Detect which cell encompasses the target text, then output its [X, Y] center coordinate. 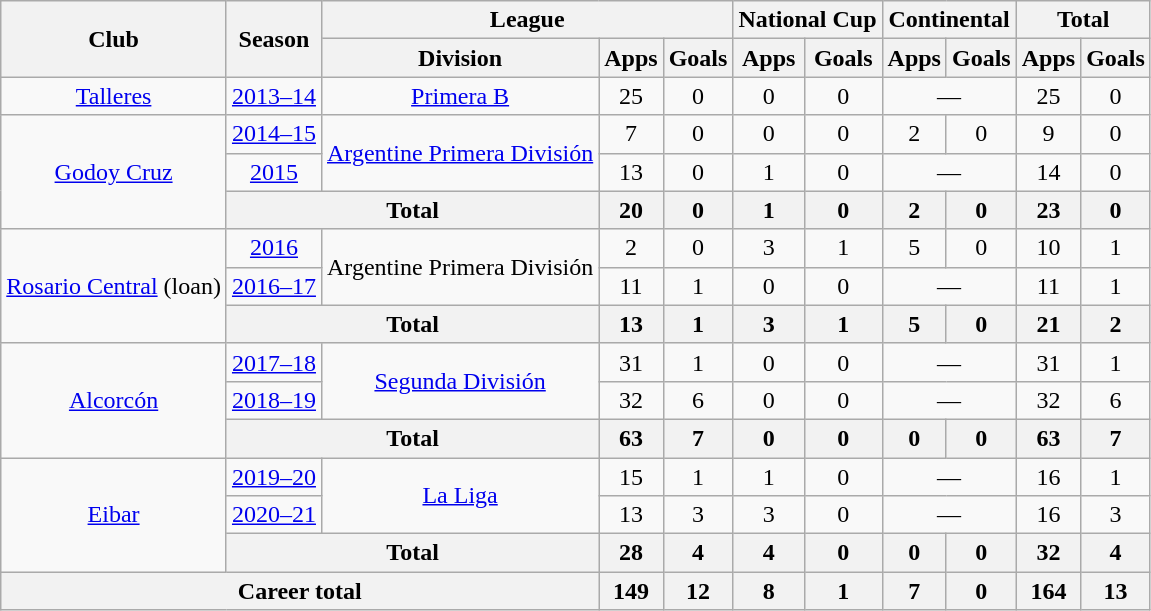
14 [1048, 172]
Club [114, 39]
2020–21 [274, 515]
9 [1048, 134]
2015 [274, 172]
2018–19 [274, 400]
La Liga [460, 496]
28 [631, 553]
23 [1048, 210]
12 [698, 591]
Rosario Central (loan) [114, 286]
Talleres [114, 96]
20 [631, 210]
2014–15 [274, 134]
21 [1048, 324]
2016–17 [274, 286]
10 [1048, 248]
Alcorcón [114, 400]
Continental [949, 20]
149 [631, 591]
League [526, 20]
Career total [300, 591]
National Cup [808, 20]
164 [1048, 591]
Segunda División [460, 381]
Division [460, 58]
15 [631, 477]
2013–14 [274, 96]
2017–18 [274, 362]
2019–20 [274, 477]
Eibar [114, 515]
Season [274, 39]
Godoy Cruz [114, 172]
2016 [274, 248]
Primera B [460, 96]
8 [769, 591]
